Scan for the cell matching the given text and deliver its (x, y) coordinate at center. 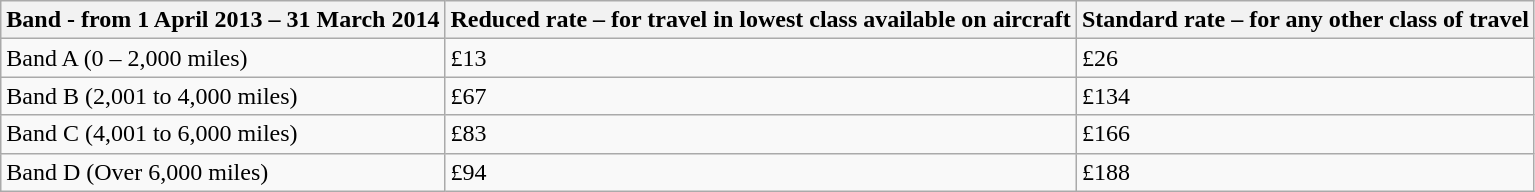
Reduced rate – for travel in lowest class available on aircraft (760, 20)
Band C (4,001 to 6,000 miles) (223, 134)
£94 (760, 172)
£67 (760, 96)
Standard rate – for any other class of travel (1305, 20)
Band B (2,001 to 4,000 miles) (223, 96)
£134 (1305, 96)
£166 (1305, 134)
£83 (760, 134)
Band D (Over 6,000 miles) (223, 172)
Band - from 1 April 2013 – 31 March 2014 (223, 20)
Band A (0 – 2,000 miles) (223, 58)
£188 (1305, 172)
£26 (1305, 58)
£13 (760, 58)
